Detect which cell encompasses the target text, then output its (x, y) center coordinate. 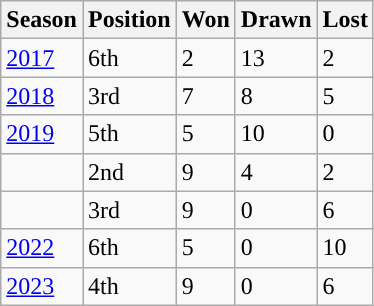
13 (276, 58)
4 (276, 172)
2nd (129, 172)
Lost (345, 20)
Position (129, 20)
5th (129, 134)
2022 (42, 248)
7 (206, 96)
Drawn (276, 20)
2019 (42, 134)
4th (129, 286)
2017 (42, 58)
8 (276, 96)
Won (206, 20)
2023 (42, 286)
2018 (42, 96)
Season (42, 20)
